Provide the [x, y] coordinate of the cell's center where the given text is located.  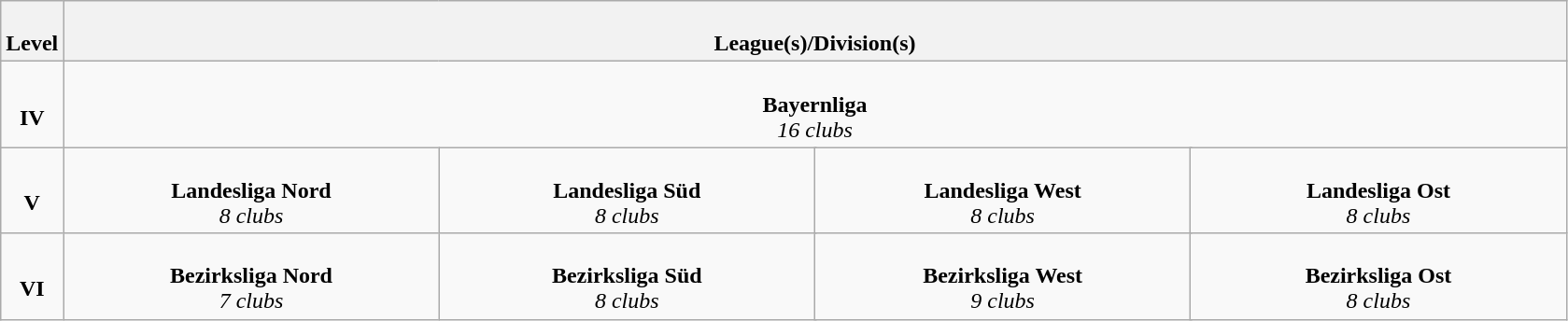
Bezirksliga West 9 clubs [1002, 276]
Bezirksliga Ost 8 clubs [1378, 276]
VI [32, 276]
Landesliga Ost 8 clubs [1378, 190]
Bayernliga 16 clubs [814, 105]
IV [32, 105]
Landesliga Süd 8 clubs [627, 190]
League(s)/Division(s) [814, 32]
Bezirksliga Nord 7 clubs [251, 276]
Level [32, 32]
Landesliga West 8 clubs [1002, 190]
V [32, 190]
Bezirksliga Süd 8 clubs [627, 276]
Landesliga Nord 8 clubs [251, 190]
